Search for the cell housing the specified text and yield its [X, Y] center coordinate. 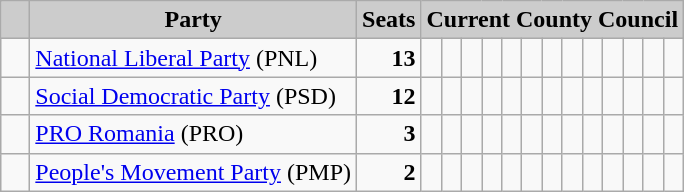
3 [389, 134]
Social Democratic Party (PSD) [194, 96]
People's Movement Party (PMP) [194, 172]
Seats [389, 20]
PRO Romania (PRO) [194, 134]
Party [194, 20]
Current County Council [552, 20]
National Liberal Party (PNL) [194, 58]
2 [389, 172]
13 [389, 58]
12 [389, 96]
